Determine the (X, Y) coordinate at the center of the cell enclosing the given text.  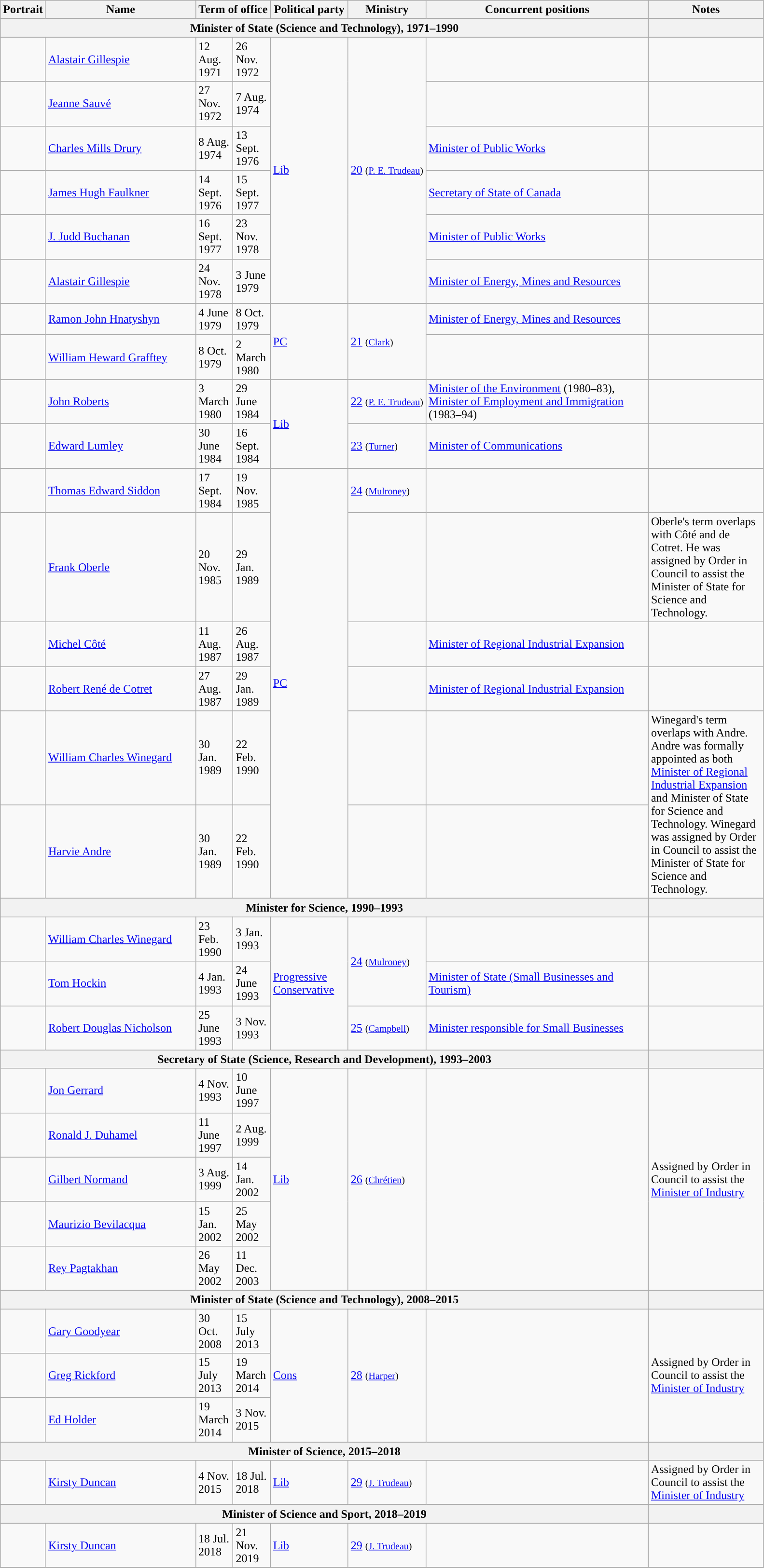
25 (Campbell) (387, 1028)
2 March 1980 (252, 357)
26 (Chrétien) (387, 1179)
16 Sept. 1984 (252, 446)
Cons (309, 1376)
Minister of State (Science and Technology), 2008–2015 (324, 1299)
Gary Goodyear (121, 1331)
Concurrent positions (537, 10)
13 Sept. 1976 (252, 148)
7 Aug. 1974 (252, 104)
Minister for Science, 1990–1993 (324, 908)
Robert René de Cotret (121, 689)
Minister responsible for Small Businesses (537, 1028)
Progressive Conservative (309, 983)
Ministry (387, 10)
Rey Pagtakhan (121, 1268)
21 Nov. 2019 (252, 1545)
16 Sept. 1977 (214, 237)
23 Feb. 1990 (214, 939)
Frank Oberle (121, 567)
Name (121, 10)
3 Nov. 1993 (252, 1028)
20 (P. E. Trudeau) (387, 170)
William Heward Grafftey (121, 357)
20 Nov. 1985 (214, 567)
30 Oct. 2008 (214, 1331)
Michel Côté (121, 644)
Charles Mills Drury (121, 148)
4 Nov. 2015 (214, 1483)
Gilbert Normand (121, 1179)
4 June 1979 (214, 319)
Minister of Science, 2015–2018 (324, 1451)
Ed Holder (121, 1420)
3 Jan. 1993 (252, 939)
26 Nov. 1972 (252, 59)
4 Nov. 1993 (214, 1091)
Ramon John Hnatyshyn (121, 319)
3 June 1979 (252, 281)
3 Nov. 2015 (252, 1420)
3 Aug. 1999 (214, 1179)
29 June 1984 (252, 401)
Robert Douglas Nicholson (121, 1028)
Secretary of State of Canada (537, 192)
Thomas Edward Siddon (121, 490)
Edward Lumley (121, 446)
23 (Turner) (387, 446)
J. Judd Buchanan (121, 237)
19 Nov. 1985 (252, 490)
Secretary of State (Science, Research and Development), 1993–2003 (324, 1059)
26 Aug. 1987 (252, 644)
27 Aug. 1987 (214, 689)
Minister of State (Science and Technology), 1971–1990 (324, 28)
Political party (309, 10)
8 Aug. 1974 (214, 148)
25 June 1993 (214, 1028)
Notes (706, 10)
Jon Gerrard (121, 1091)
11 Dec. 2003 (252, 1268)
11 June 1997 (214, 1135)
11 Aug. 1987 (214, 644)
Tom Hockin (121, 983)
2 Aug. 1999 (252, 1135)
Oberle's term overlaps with Côté and de Cotret. He was assigned by Order in Council to assist the Minister of State for Science and Technology. (706, 567)
Minister of the Environment (1980–83), Minister of Employment and Immigration (1983–94) (537, 401)
Minister of Science and Sport, 2018–2019 (324, 1514)
15 Jan. 2002 (214, 1224)
23 Nov. 1978 (252, 237)
John Roberts (121, 401)
Ronald J. Duhamel (121, 1135)
Term of office (233, 10)
30 June 1984 (214, 446)
24 June 1993 (252, 983)
26 May 2002 (214, 1268)
14 Sept. 1976 (214, 192)
12 Aug. 1971 (214, 59)
Maurizio Bevilacqua (121, 1224)
10 June 1997 (252, 1091)
22 (P. E. Trudeau) (387, 401)
Portrait (23, 10)
14 Jan. 2002 (252, 1179)
25 May 2002 (252, 1224)
17 Sept. 1984 (214, 490)
3 March 1980 (214, 401)
21 (Clark) (387, 341)
15 Sept. 1977 (252, 192)
27 Nov. 1972 (214, 104)
Harvie Andre (121, 852)
4 Jan. 1993 (214, 983)
24 Nov. 1978 (214, 281)
Greg Rickford (121, 1376)
Jeanne Sauvé (121, 104)
Minister of Communications (537, 446)
28 (Harper) (387, 1376)
Minister of State (Small Businesses and Tourism) (537, 983)
James Hugh Faulkner (121, 192)
